Provide the [X, Y] coordinate of the cell's center where the given text is located.  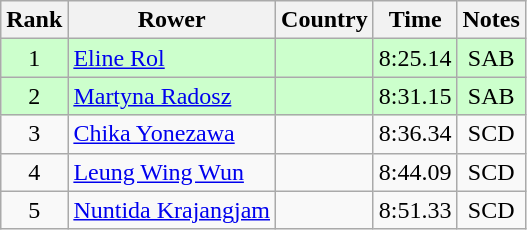
Country [325, 20]
Leung Wing Wun [172, 172]
2 [34, 96]
Notes [491, 20]
5 [34, 210]
8:31.15 [415, 96]
Time [415, 20]
1 [34, 58]
Martyna Radosz [172, 96]
8:51.33 [415, 210]
Eline Rol [172, 58]
Chika Yonezawa [172, 134]
Nuntida Krajangjam [172, 210]
8:25.14 [415, 58]
8:44.09 [415, 172]
8:36.34 [415, 134]
Rower [172, 20]
Rank [34, 20]
3 [34, 134]
4 [34, 172]
